Output the [X, Y] coordinate of the center of the cell containing the given text.  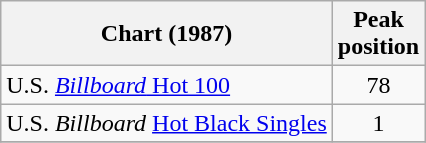
U.S. Billboard Hot 100 [167, 85]
Peakposition [378, 34]
U.S. Billboard Hot Black Singles [167, 123]
Chart (1987) [167, 34]
1 [378, 123]
78 [378, 85]
